Detect which cell encompasses the target text, then output its [X, Y] center coordinate. 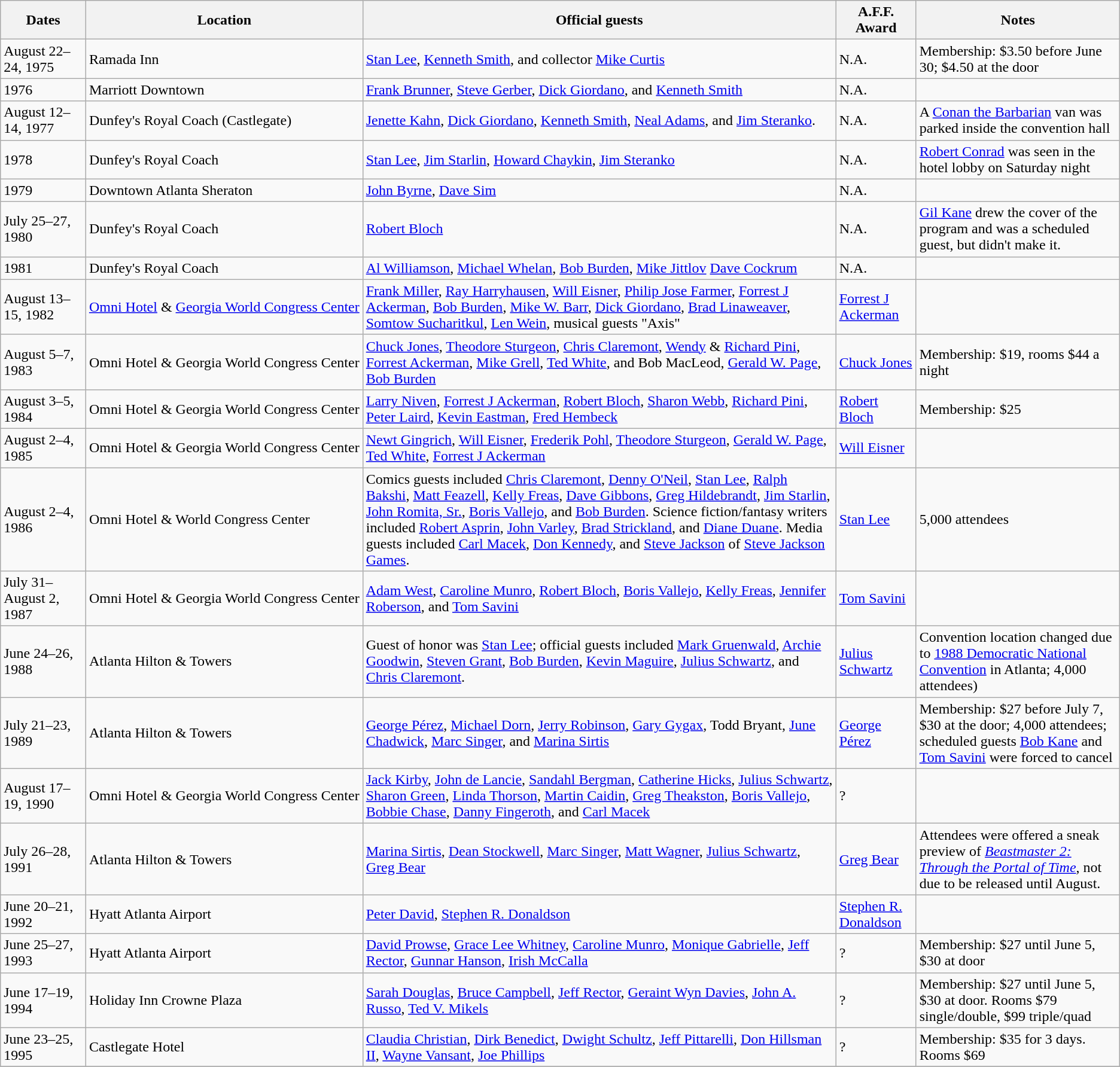
1979 [43, 190]
Sarah Douglas, Bruce Campbell, Jeff Rector, Geraint Wyn Davies, John A. Russo, Ted V. Mikels [599, 1000]
Stephen R. Donaldson [876, 914]
Claudia Christian, Dirk Benedict, Dwight Schultz, Jeff Pittarelli, Don Hillsman II, Wayne Vansant, Joe Phillips [599, 1047]
5,000 attendees [1018, 519]
Membership: $27 until June 5, $30 at door. Rooms $79 single/double, $99 triple/quad [1018, 1000]
August 5–7, 1983 [43, 362]
Dunfey's Royal Coach (Castlegate) [224, 121]
Omni Hotel & World Congress Center [224, 519]
July 25–27, 1980 [43, 229]
A.F.F. Award [876, 20]
Frank Brunner, Steve Gerber, Dick Giordano, and Kenneth Smith [599, 90]
August 12–14, 1977 [43, 121]
George Pérez [876, 733]
1978 [43, 159]
August 2–4, 1985 [43, 447]
Peter David, Stephen R. Donaldson [599, 914]
A Conan the Barbarian van was parked inside the convention hall [1018, 121]
Membership: $27 until June 5, $30 at door [1018, 953]
Official guests [599, 20]
August 3–5, 1984 [43, 409]
Castlegate Hotel [224, 1047]
Tom Savini [876, 599]
June 25–27, 1993 [43, 953]
Stan Lee [876, 519]
David Prowse, Grace Lee Whitney, Caroline Munro, Monique Gabrielle, Jeff Rector, Gunnar Hanson, Irish McCalla [599, 953]
Dates [43, 20]
Robert Conrad was seen in the hotel lobby on Saturday night [1018, 159]
Holiday Inn Crowne Plaza [224, 1000]
Julius Schwartz [876, 661]
Attendees were offered a sneak preview of Beastmaster 2: Through the Portal of Time, not due to be released until August. [1018, 859]
Forrest J Ackerman [876, 307]
Adam West, Caroline Munro, Robert Bloch, Boris Vallejo, Kelly Freas, Jennifer Roberson, and Tom Savini [599, 599]
Downtown Atlanta Sheraton [224, 190]
Will Eisner [876, 447]
Convention location changed due to 1988 Democratic National Convention in Atlanta; 4,000 attendees) [1018, 661]
June 20–21, 1992 [43, 914]
Marina Sirtis, Dean Stockwell, Marc Singer, Matt Wagner, Julius Schwartz, Greg Bear [599, 859]
Membership: $19, rooms $44 a night [1018, 362]
Stan Lee, Jim Starlin, Howard Chaykin, Jim Steranko [599, 159]
August 22–24, 1975 [43, 59]
Membership: $35 for 3 days. Rooms $69 [1018, 1047]
Jenette Kahn, Dick Giordano, Kenneth Smith, Neal Adams, and Jim Steranko. [599, 121]
June 23–25, 1995 [43, 1047]
1976 [43, 90]
Newt Gingrich, Will Eisner, Frederik Pohl, Theodore Sturgeon, Gerald W. Page, Ted White, Forrest J Ackerman [599, 447]
Membership: $27 before July 7, $30 at the door; 4,000 attendees; scheduled guests Bob Kane and Tom Savini were forced to cancel [1018, 733]
George Pérez, Michael Dorn, Jerry Robinson, Gary Gygax, Todd Bryant, June Chadwick, Marc Singer, and Marina Sirtis [599, 733]
Notes [1018, 20]
August 2–4, 1986 [43, 519]
Greg Bear [876, 859]
Chuck Jones [876, 362]
1981 [43, 268]
Ramada Inn [224, 59]
Stan Lee, Kenneth Smith, and collector Mike Curtis [599, 59]
Membership: $3.50 before June 30; $4.50 at the door [1018, 59]
August 17–19, 1990 [43, 796]
Al Williamson, Michael Whelan, Bob Burden, Mike Jittlov Dave Cockrum [599, 268]
Larry Niven, Forrest J Ackerman, Robert Bloch, Sharon Webb, Richard Pini, Peter Laird, Kevin Eastman, Fred Hembeck [599, 409]
June 17–19, 1994 [43, 1000]
Marriott Downtown [224, 90]
Location [224, 20]
July 26–28, 1991 [43, 859]
June 24–26, 1988 [43, 661]
John Byrne, Dave Sim [599, 190]
August 13–15, 1982 [43, 307]
July 21–23, 1989 [43, 733]
July 31–August 2, 1987 [43, 599]
Gil Kane drew the cover of the program and was a scheduled guest, but didn't make it. [1018, 229]
Membership: $25 [1018, 409]
